Find where the given text appears and provide that cell's center as (X, Y) coordinate. 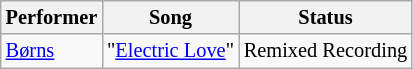
Performer (52, 17)
Status (326, 17)
Song (170, 17)
"Electric Love" (170, 51)
Børns (52, 51)
Remixed Recording (326, 51)
